Extract the (X, Y) coordinate from the center of the cell holding the provided text.  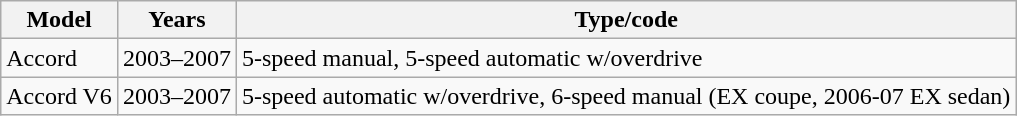
Accord (60, 58)
Accord V6 (60, 96)
Type/code (626, 20)
Years (176, 20)
Model (60, 20)
5-speed automatic w/overdrive, 6-speed manual (EX coupe, 2006-07 EX sedan) (626, 96)
5-speed manual, 5-speed automatic w/overdrive (626, 58)
